Detect which cell encompasses the target text, then output its [x, y] center coordinate. 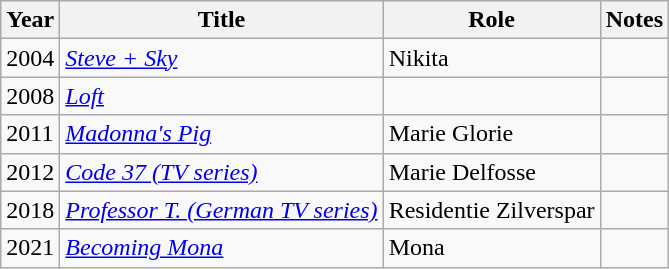
2018 [30, 210]
Year [30, 20]
Notes [634, 20]
Marie Delfosse [492, 172]
Mona [492, 248]
Steve + Sky [222, 58]
2008 [30, 96]
Nikita [492, 58]
Professor T. (German TV series) [222, 210]
2012 [30, 172]
Role [492, 20]
2021 [30, 248]
Madonna's Pig [222, 134]
Becoming Mona [222, 248]
Title [222, 20]
2004 [30, 58]
Loft [222, 96]
2011 [30, 134]
Code 37 (TV series) [222, 172]
Residentie Zilverspar [492, 210]
Marie Glorie [492, 134]
